Determine the (X, Y) coordinate at the center of the cell enclosing the given text.  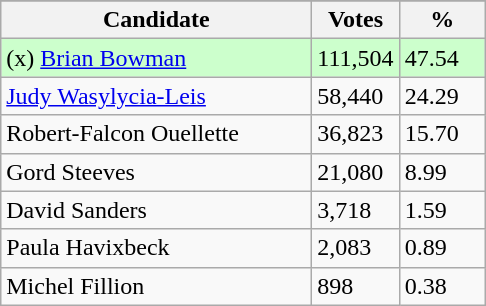
47.54 (442, 58)
2,083 (356, 248)
15.70 (442, 134)
Candidate (156, 20)
David Sanders (156, 210)
(x) Brian Bowman (156, 58)
8.99 (442, 172)
58,440 (356, 96)
111,504 (356, 58)
% (442, 20)
Gord Steeves (156, 172)
Judy Wasylycia-Leis (156, 96)
Votes (356, 20)
0.38 (442, 286)
3,718 (356, 210)
21,080 (356, 172)
Michel Fillion (156, 286)
24.29 (442, 96)
36,823 (356, 134)
898 (356, 286)
Paula Havixbeck (156, 248)
0.89 (442, 248)
Robert-Falcon Ouellette (156, 134)
1.59 (442, 210)
